Identify which cell holds the provided text, then report its [x, y] central coordinate. 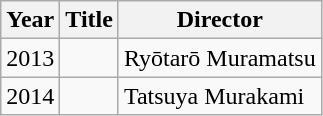
Ryōtarō Muramatsu [220, 58]
Year [30, 20]
Director [220, 20]
2014 [30, 96]
Tatsuya Murakami [220, 96]
2013 [30, 58]
Title [90, 20]
